Extract the [x, y] coordinate from the center of the cell holding the provided text.  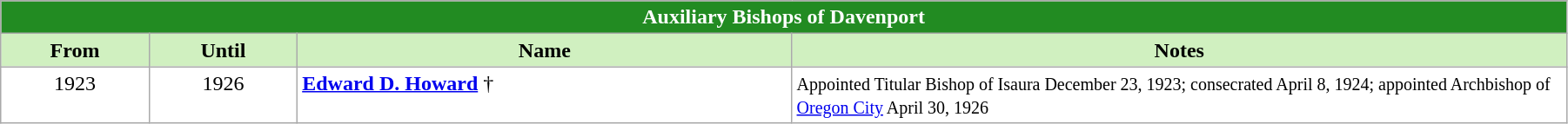
Until [223, 50]
1926 [223, 95]
Notes [1179, 50]
1923 [75, 95]
Auxiliary Bishops of Davenport [784, 17]
Edward D. Howard † [545, 95]
Name [545, 50]
Appointed Titular Bishop of Isaura December 23, 1923; consecrated April 8, 1924; appointed Archbishop of Oregon City April 30, 1926 [1179, 95]
From [75, 50]
